Capture the cell that displays the provided text and extract its [x, y] central coordinate. 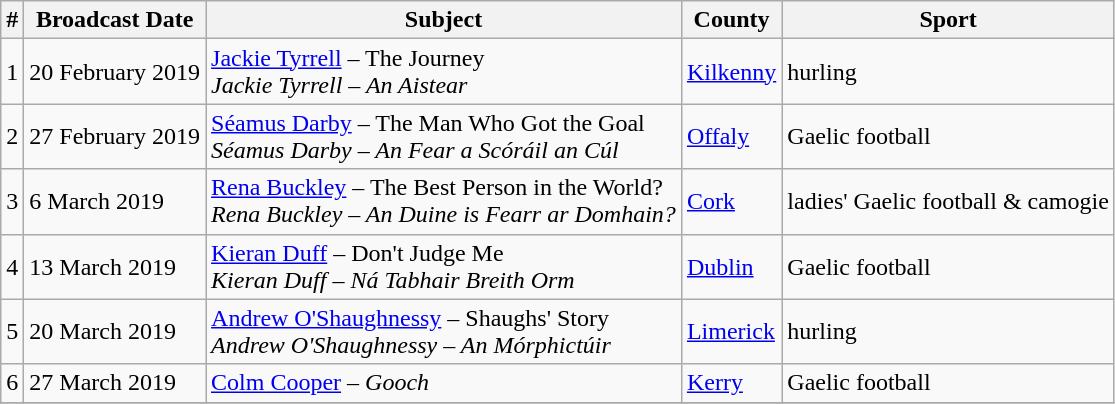
Cork [731, 202]
20 February 2019 [115, 72]
Kerry [731, 383]
Offaly [731, 136]
6 March 2019 [115, 202]
6 [12, 383]
Limerick [731, 332]
1 [12, 72]
Kieran Duff – Don't Judge Me Kieran Duff – Ná Tabhair Breith Orm [444, 266]
5 [12, 332]
20 March 2019 [115, 332]
Dublin [731, 266]
Subject [444, 20]
Jackie Tyrrell – The Journey Jackie Tyrrell – An Aistear [444, 72]
Sport [948, 20]
Kilkenny [731, 72]
27 February 2019 [115, 136]
4 [12, 266]
Colm Cooper – Gooch [444, 383]
ladies' Gaelic football & camogie [948, 202]
Broadcast Date [115, 20]
# [12, 20]
2 [12, 136]
Séamus Darby – The Man Who Got the Goal Séamus Darby – An Fear a Scóráil an Cúl [444, 136]
27 March 2019 [115, 383]
3 [12, 202]
Andrew O'Shaughnessy – Shaughs' Story Andrew O'Shaughnessy – An Mórphictúir [444, 332]
Rena Buckley – The Best Person in the World? Rena Buckley – An Duine is Fearr ar Domhain? [444, 202]
County [731, 20]
13 March 2019 [115, 266]
